Output the [x, y] coordinate of the center of the cell containing the given text.  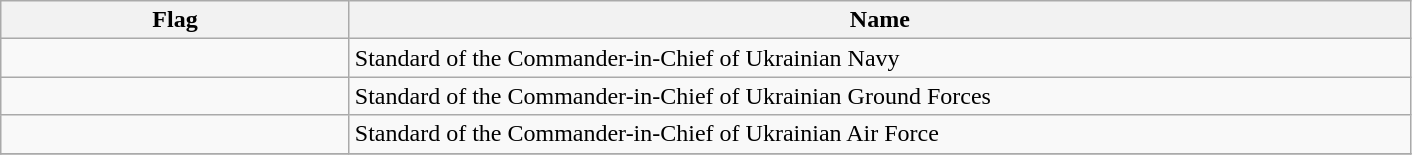
Standard of the Commander-in-Chief of Ukrainian Navy [880, 58]
Name [880, 20]
Standard of the Commander-in-Chief of Ukrainian Air Force [880, 134]
Flag [176, 20]
Standard of the Commander-in-Chief of Ukrainian Ground Forces [880, 96]
